Return the (x, y) coordinate for the center point of the cell that contains the specified text.  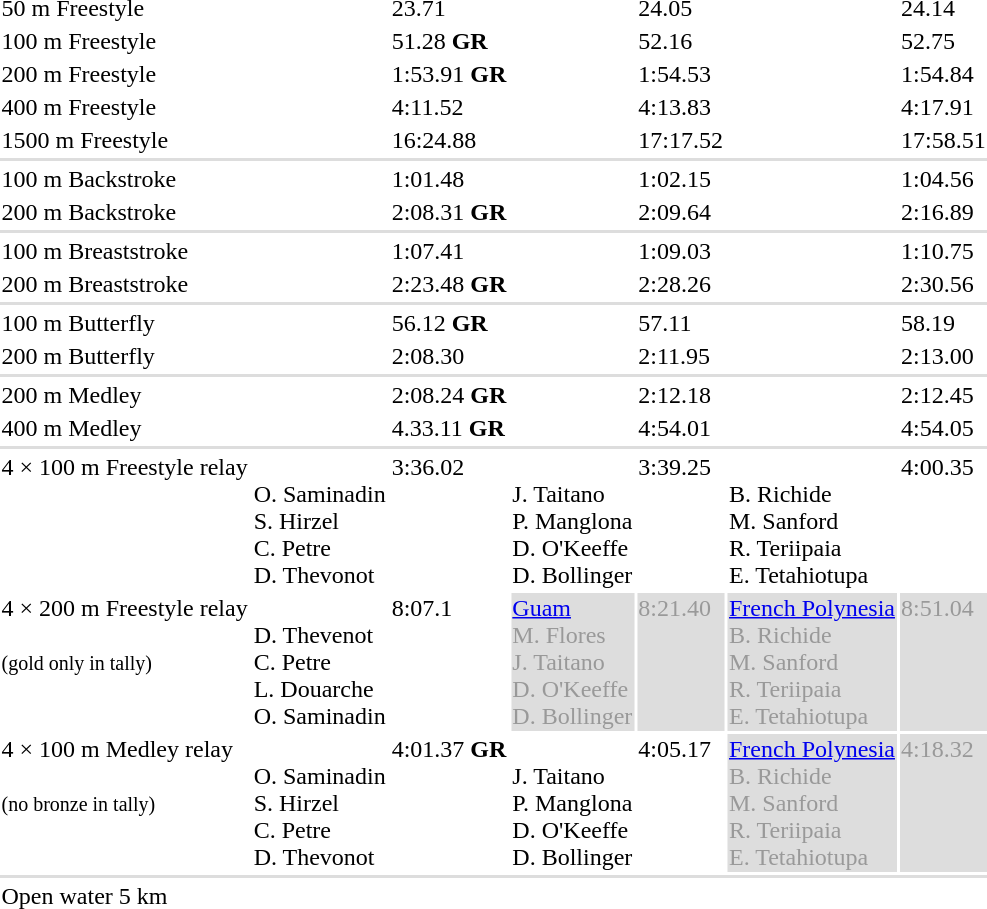
200 m Breaststroke (124, 284)
4.33.11 GR (449, 428)
2:08.30 (449, 356)
17:17.52 (681, 140)
4:05.17 (681, 803)
2:16.89 (943, 212)
100 m Freestyle (124, 41)
1:53.91 GR (449, 74)
1:54.53 (681, 74)
4:18.32 (943, 803)
2:09.64 (681, 212)
B. RichideM. SanfordR. TeriipaiaE. Tetahiotupa (812, 521)
1:09.03 (681, 251)
2:12.18 (681, 395)
3:39.25 (681, 521)
D. ThevenotC. PetreL. DouarcheO. Saminadin (320, 662)
100 m Butterfly (124, 323)
200 m Medley (124, 395)
100 m Breaststroke (124, 251)
1:02.15 (681, 179)
16:24.88 (449, 140)
52.75 (943, 41)
4:01.37 GR (449, 803)
400 m Medley (124, 428)
1:54.84 (943, 74)
200 m Freestyle (124, 74)
2:23.48 GR (449, 284)
4 × 100 m Medley relay(no bronze in tally) (124, 803)
1:04.56 (943, 179)
17:58.51 (943, 140)
4 × 200 m Freestyle relay(gold only in tally) (124, 662)
1500 m Freestyle (124, 140)
1:01.48 (449, 179)
2:13.00 (943, 356)
3:36.02 (449, 521)
4 × 100 m Freestyle relay (124, 521)
100 m Backstroke (124, 179)
1:07.41 (449, 251)
2:30.56 (943, 284)
56.12 GR (449, 323)
57.11 (681, 323)
58.19 (943, 323)
2:12.45 (943, 395)
4:17.91 (943, 107)
52.16 (681, 41)
4:13.83 (681, 107)
200 m Butterfly (124, 356)
8:51.04 (943, 662)
8:21.40 (681, 662)
2:28.26 (681, 284)
Guam M. FloresJ. TaitanoD. O'KeeffeD. Bollinger (572, 662)
4:11.52 (449, 107)
1:10.75 (943, 251)
8:07.1 (449, 662)
2:11.95 (681, 356)
2:08.31 GR (449, 212)
2:08.24 GR (449, 395)
4:54.05 (943, 428)
4:54.01 (681, 428)
51.28 GR (449, 41)
400 m Freestyle (124, 107)
200 m Backstroke (124, 212)
4:00.35 (943, 521)
